Output the [x, y] coordinate of the center of the cell containing the given text.  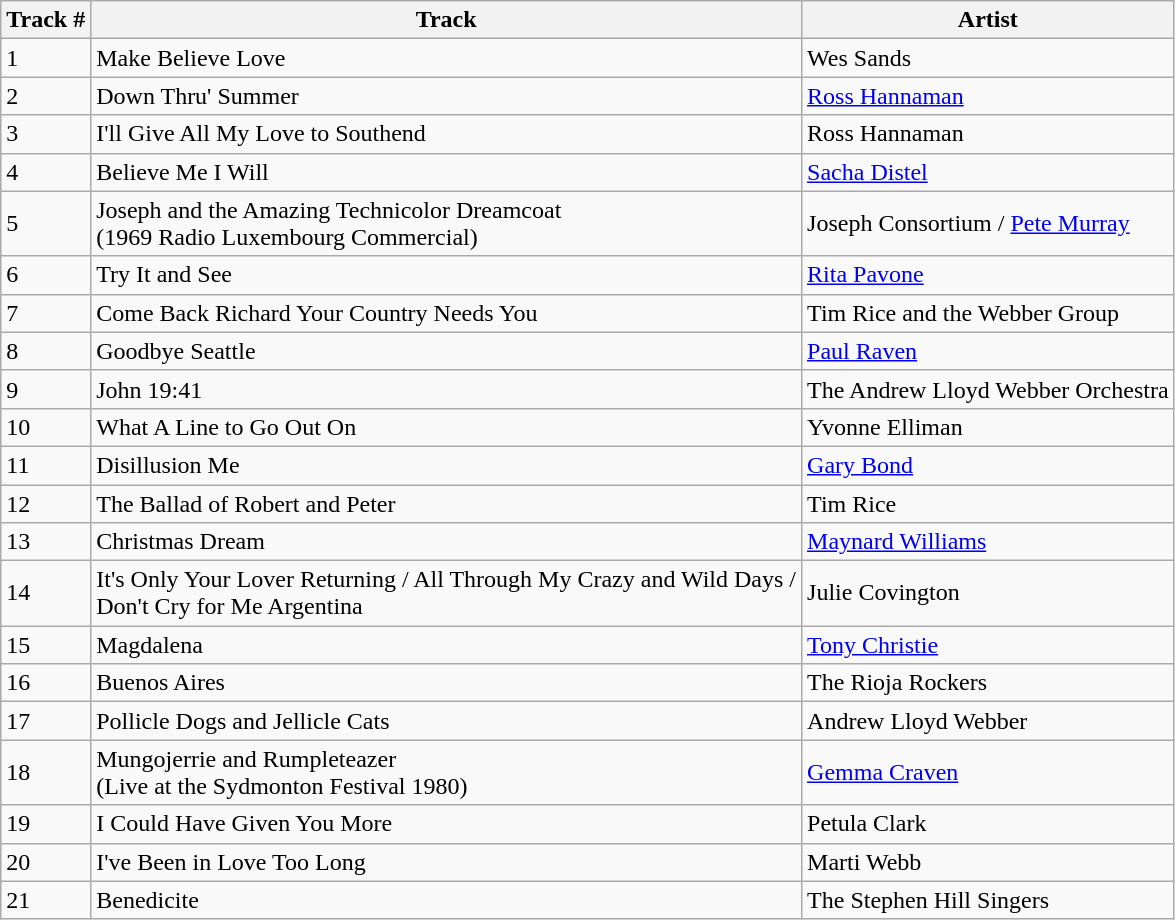
21 [46, 900]
7 [46, 313]
18 [46, 772]
11 [46, 465]
Mungojerrie and Rumpleteazer(Live at the Sydmonton Festival 1980) [446, 772]
It's Only Your Lover Returning / All Through My Crazy and Wild Days /Don't Cry for Me Argentina [446, 594]
The Rioja Rockers [988, 683]
Artist [988, 20]
I'll Give All My Love to Southend [446, 134]
John 19:41 [446, 389]
Joseph Consortium / Pete Murray [988, 224]
Disillusion Me [446, 465]
Believe Me I Will [446, 172]
9 [46, 389]
13 [46, 542]
Wes Sands [988, 58]
I've Been in Love Too Long [446, 862]
14 [46, 594]
3 [46, 134]
19 [46, 824]
1 [46, 58]
15 [46, 645]
12 [46, 503]
Benedicite [446, 900]
5 [46, 224]
Julie Covington [988, 594]
Maynard Williams [988, 542]
Joseph and the Amazing Technicolor Dreamcoat(1969 Radio Luxembourg Commercial) [446, 224]
The Andrew Lloyd Webber Orchestra [988, 389]
Petula Clark [988, 824]
8 [46, 351]
6 [46, 275]
Buenos Aires [446, 683]
Tony Christie [988, 645]
2 [46, 96]
20 [46, 862]
I Could Have Given You More [446, 824]
Andrew Lloyd Webber [988, 721]
Rita Pavone [988, 275]
Marti Webb [988, 862]
17 [46, 721]
Sacha Distel [988, 172]
Try It and See [446, 275]
Make Believe Love [446, 58]
16 [46, 683]
Tim Rice [988, 503]
Pollicle Dogs and Jellicle Cats [446, 721]
The Ballad of Robert and Peter [446, 503]
Paul Raven [988, 351]
What A Line to Go Out On [446, 427]
10 [46, 427]
Track # [46, 20]
Yvonne Elliman [988, 427]
The Stephen Hill Singers [988, 900]
Goodbye Seattle [446, 351]
Gemma Craven [988, 772]
4 [46, 172]
Tim Rice and the Webber Group [988, 313]
Come Back Richard Your Country Needs You [446, 313]
Gary Bond [988, 465]
Magdalena [446, 645]
Track [446, 20]
Down Thru' Summer [446, 96]
Christmas Dream [446, 542]
